Determine the [x, y] coordinate at the center of the cell enclosing the given text.  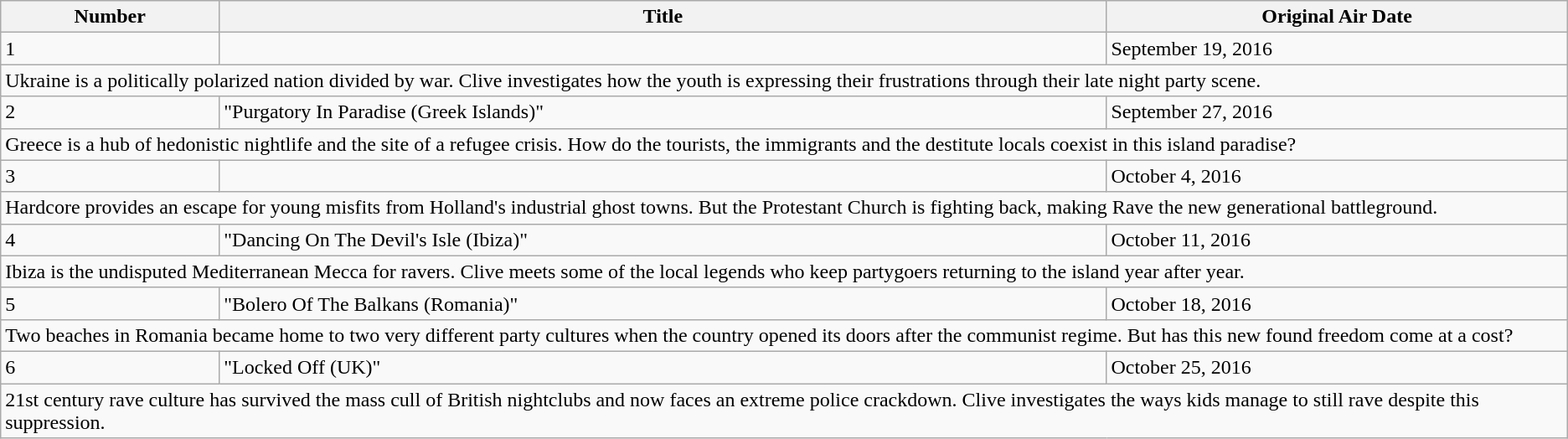
3 [111, 176]
"Purgatory In Paradise (Greek Islands)" [663, 112]
5 [111, 303]
"Dancing On The Devil's Isle (Ibiza)" [663, 240]
6 [111, 367]
"Bolero Of The Balkans (Romania)" [663, 303]
September 27, 2016 [1337, 112]
Title [663, 17]
4 [111, 240]
October 18, 2016 [1337, 303]
1 [111, 49]
Number [111, 17]
Original Air Date [1337, 17]
October 4, 2016 [1337, 176]
"Locked Off (UK)" [663, 367]
October 11, 2016 [1337, 240]
2 [111, 112]
October 25, 2016 [1337, 367]
September 19, 2016 [1337, 49]
